Provide the [X, Y] coordinate of the cell's center where the given text is located.  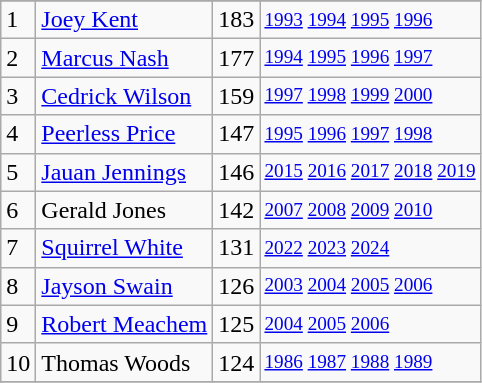
Jayson Swain [124, 286]
2 [18, 58]
Jauan Jennings [124, 172]
1993 1994 1995 1996 [370, 20]
147 [236, 134]
1994 1995 1996 1997 [370, 58]
2022 2023 2024 [370, 248]
2015 2016 2017 2018 2019 [370, 172]
131 [236, 248]
Cedrick Wilson [124, 96]
1997 1998 1999 2000 [370, 96]
6 [18, 210]
Squirrel White [124, 248]
2004 2005 2006 [370, 324]
146 [236, 172]
10 [18, 362]
Gerald Jones [124, 210]
2003 2004 2005 2006 [370, 286]
142 [236, 210]
2007 2008 2009 2010 [370, 210]
Peerless Price [124, 134]
3 [18, 96]
183 [236, 20]
1995 1996 1997 1998 [370, 134]
125 [236, 324]
126 [236, 286]
8 [18, 286]
177 [236, 58]
4 [18, 134]
124 [236, 362]
Marcus Nash [124, 58]
159 [236, 96]
Robert Meachem [124, 324]
Thomas Woods [124, 362]
9 [18, 324]
Joey Kent [124, 20]
1986 1987 1988 1989 [370, 362]
7 [18, 248]
1 [18, 20]
5 [18, 172]
